Scan for the cell matching the given text and deliver its [x, y] coordinate at center. 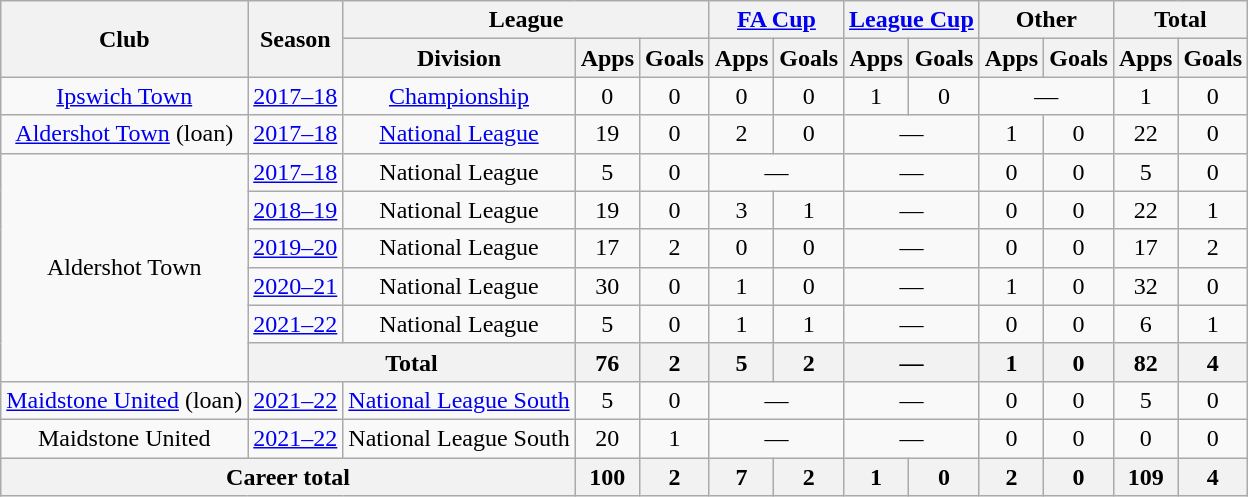
Aldershot Town [124, 267]
32 [1145, 286]
76 [607, 362]
Maidstone United (loan) [124, 400]
League Cup [912, 20]
20 [607, 438]
Ipswich Town [124, 96]
FA Cup [776, 20]
82 [1145, 362]
100 [607, 477]
Championship [459, 96]
2019–20 [296, 248]
109 [1145, 477]
Club [124, 39]
Aldershot Town (loan) [124, 134]
Maidstone United [124, 438]
7 [741, 477]
2020–21 [296, 286]
League [526, 20]
Career total [288, 477]
2018–19 [296, 210]
3 [741, 210]
30 [607, 286]
Division [459, 58]
Other [1046, 20]
Season [296, 39]
6 [1145, 324]
